Detect which cell encompasses the target text, then output its (x, y) center coordinate. 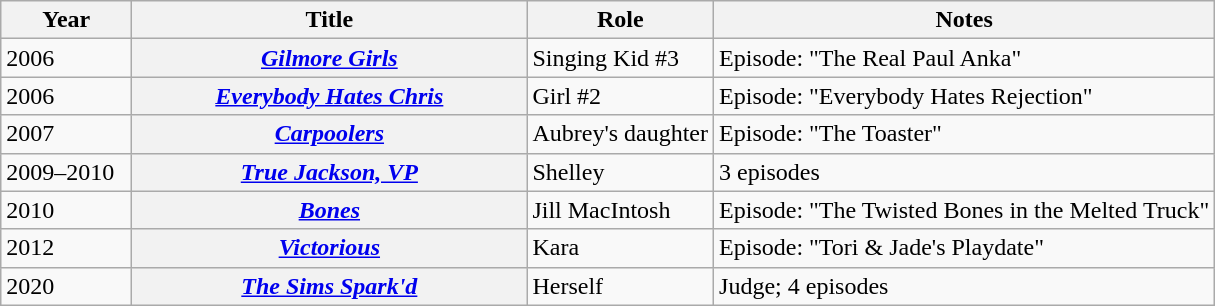
3 episodes (964, 172)
2020 (66, 286)
Singing Kid #3 (620, 58)
Judge; 4 episodes (964, 286)
2012 (66, 248)
Episode: "The Toaster" (964, 134)
Girl #2 (620, 96)
Gilmore Girls (330, 58)
Shelley (620, 172)
Kara (620, 248)
Jill MacIntosh (620, 210)
2009–2010 (66, 172)
Notes (964, 20)
Episode: "The Twisted Bones in the Melted Truck" (964, 210)
Year (66, 20)
Episode: "Everybody Hates Rejection" (964, 96)
Everybody Hates Chris (330, 96)
Aubrey's daughter (620, 134)
Carpoolers (330, 134)
Episode: "The Real Paul Anka" (964, 58)
The Sims Spark'd (330, 286)
Bones (330, 210)
2007 (66, 134)
Role (620, 20)
2010 (66, 210)
Episode: "Tori & Jade's Playdate" (964, 248)
Herself (620, 286)
Title (330, 20)
Victorious (330, 248)
True Jackson, VP (330, 172)
